For the text-containing cell, return its midpoint in [X, Y] coordinate format. 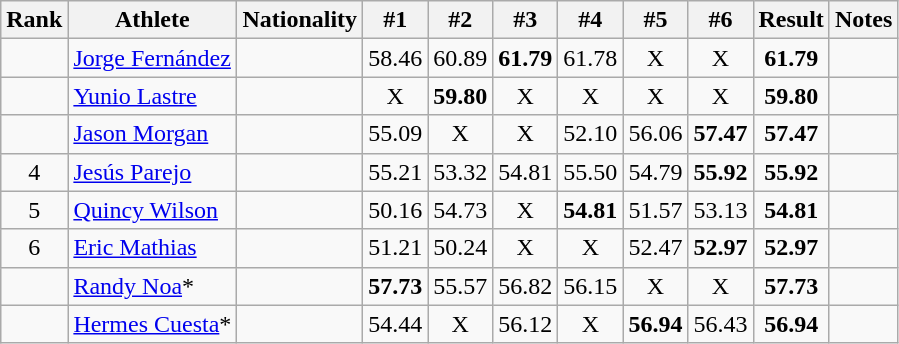
Notes [863, 20]
Randy Noa* [152, 286]
53.32 [460, 172]
51.57 [656, 210]
#6 [720, 20]
4 [34, 172]
#1 [396, 20]
55.57 [460, 286]
Jorge Fernández [152, 58]
52.47 [656, 248]
56.43 [720, 324]
#4 [590, 20]
53.13 [720, 210]
58.46 [396, 58]
Quincy Wilson [152, 210]
Yunio Lastre [152, 96]
Nationality [300, 20]
#3 [526, 20]
Hermes Cuesta* [152, 324]
61.78 [590, 58]
Rank [34, 20]
Jason Morgan [152, 134]
Eric Mathias [152, 248]
60.89 [460, 58]
Athlete [152, 20]
5 [34, 210]
50.24 [460, 248]
56.15 [590, 286]
56.82 [526, 286]
52.10 [590, 134]
54.44 [396, 324]
55.50 [590, 172]
55.21 [396, 172]
Result [791, 20]
6 [34, 248]
#2 [460, 20]
56.12 [526, 324]
54.79 [656, 172]
56.06 [656, 134]
#5 [656, 20]
55.09 [396, 134]
Jesús Parejo [152, 172]
54.73 [460, 210]
51.21 [396, 248]
50.16 [396, 210]
